Determine the [X, Y] coordinate at the center of the cell enclosing the given text.  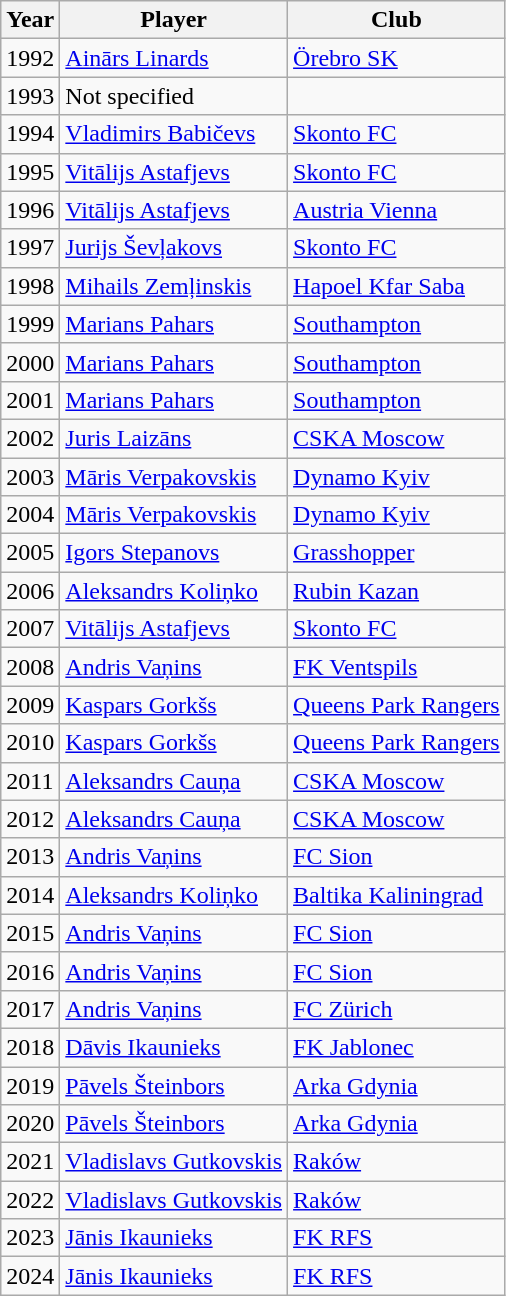
FK Ventspils [397, 667]
Igors Stepanovs [174, 553]
Grasshopper [397, 553]
1997 [30, 248]
2001 [30, 400]
Örebro SK [397, 58]
2021 [30, 1162]
1998 [30, 286]
2008 [30, 667]
2015 [30, 933]
1992 [30, 58]
2003 [30, 477]
Dāvis Ikaunieks [174, 1047]
2004 [30, 515]
Jurijs Ševļakovs [174, 248]
Baltika Kaliningrad [397, 895]
1999 [30, 324]
2017 [30, 1009]
Not specified [174, 96]
Juris Laizāns [174, 438]
2009 [30, 705]
Year [30, 20]
2016 [30, 971]
Austria Vienna [397, 210]
2019 [30, 1085]
FC Zürich [397, 1009]
Club [397, 20]
2007 [30, 629]
Ainārs Linards [174, 58]
2014 [30, 895]
2022 [30, 1200]
1996 [30, 210]
2010 [30, 743]
2005 [30, 553]
1995 [30, 172]
Rubin Kazan [397, 591]
2002 [30, 438]
2000 [30, 362]
2024 [30, 1276]
Mihails Zemļinskis [174, 286]
2012 [30, 819]
FK Jablonec [397, 1047]
Player [174, 20]
2011 [30, 781]
1993 [30, 96]
2020 [30, 1124]
2013 [30, 857]
1994 [30, 134]
2018 [30, 1047]
2006 [30, 591]
2023 [30, 1238]
Vladimirs Babičevs [174, 134]
Hapoel Kfar Saba [397, 286]
